Detect which cell encompasses the target text, then output its (x, y) center coordinate. 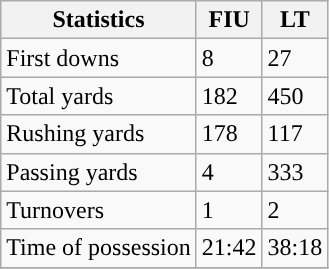
1 (229, 210)
178 (229, 134)
450 (295, 96)
Time of possession (99, 248)
27 (295, 58)
FIU (229, 20)
Statistics (99, 20)
4 (229, 172)
333 (295, 172)
21:42 (229, 248)
LT (295, 20)
2 (295, 210)
Passing yards (99, 172)
Turnovers (99, 210)
Total yards (99, 96)
117 (295, 134)
38:18 (295, 248)
First downs (99, 58)
8 (229, 58)
Rushing yards (99, 134)
182 (229, 96)
